Extract the (X, Y) coordinate from the center of the cell holding the provided text.  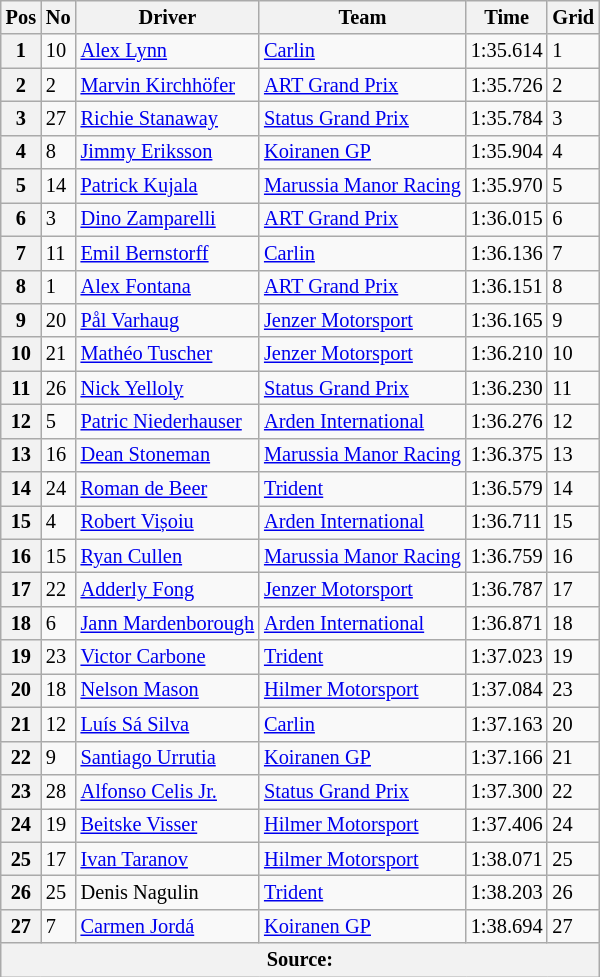
Nelson Mason (168, 690)
1:38.694 (507, 926)
1:36.165 (507, 320)
Marvin Kirchhöfer (168, 85)
1:37.084 (507, 690)
1:35.614 (507, 51)
Roman de Beer (168, 489)
Victor Carbone (168, 657)
1:36.759 (507, 556)
1:36.136 (507, 253)
Source: (300, 960)
Ivan Taranov (168, 859)
1:36.230 (507, 388)
Alfonso Celis Jr. (168, 791)
1:36.276 (507, 421)
1:38.203 (507, 892)
1:35.726 (507, 85)
1:37.023 (507, 657)
Nick Yelloly (168, 388)
Dino Zamparelli (168, 219)
1:37.163 (507, 724)
1:38.071 (507, 859)
Ryan Cullen (168, 556)
Denis Nagulin (168, 892)
Carmen Jordá (168, 926)
1:36.015 (507, 219)
1:36.151 (507, 287)
1:37.406 (507, 825)
1:36.871 (507, 623)
Robert Vișoiu (168, 522)
Jimmy Eriksson (168, 152)
Jann Mardenborough (168, 623)
Adderly Fong (168, 589)
28 (58, 791)
1:36.711 (507, 522)
Richie Stanaway (168, 118)
No (58, 17)
1:37.300 (507, 791)
Luís Sá Silva (168, 724)
Alex Fontana (168, 287)
Patrick Kujala (168, 186)
1:36.787 (507, 589)
1:36.210 (507, 354)
1:35.904 (507, 152)
Time (507, 17)
Dean Stoneman (168, 455)
Pål Varhaug (168, 320)
Team (362, 17)
Grid (573, 17)
Emil Bernstorff (168, 253)
Patric Niederhauser (168, 421)
Beitske Visser (168, 825)
Alex Lynn (168, 51)
1:36.375 (507, 455)
1:37.166 (507, 758)
Mathéo Tuscher (168, 354)
1:35.970 (507, 186)
1:35.784 (507, 118)
1:36.579 (507, 489)
Driver (168, 17)
Santiago Urrutia (168, 758)
Pos (21, 17)
